For the text-containing cell, return its midpoint in [X, Y] coordinate format. 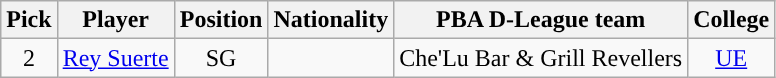
Che'Lu Bar & Grill Revellers [541, 58]
SG [221, 58]
Nationality [331, 20]
Position [221, 20]
2 [29, 58]
Rey Suerte [116, 58]
Pick [29, 20]
College [732, 20]
PBA D-League team [541, 20]
Player [116, 20]
UE [732, 58]
